Return [X, Y] of the center of cell containing provided text 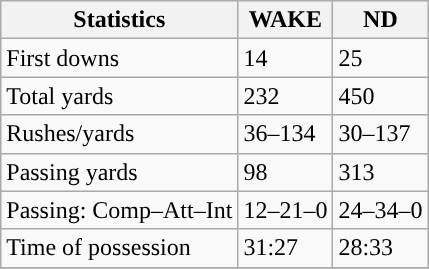
28:33 [380, 248]
Passing: Comp–Att–Int [120, 210]
12–21–0 [286, 210]
30–137 [380, 134]
First downs [120, 58]
36–134 [286, 134]
450 [380, 96]
31:27 [286, 248]
313 [380, 172]
ND [380, 20]
WAKE [286, 20]
Statistics [120, 20]
Rushes/yards [120, 134]
Time of possession [120, 248]
Passing yards [120, 172]
98 [286, 172]
232 [286, 96]
14 [286, 58]
Total yards [120, 96]
24–34–0 [380, 210]
25 [380, 58]
